From the cell containing the given text, extract its center point as [x, y] coordinate. 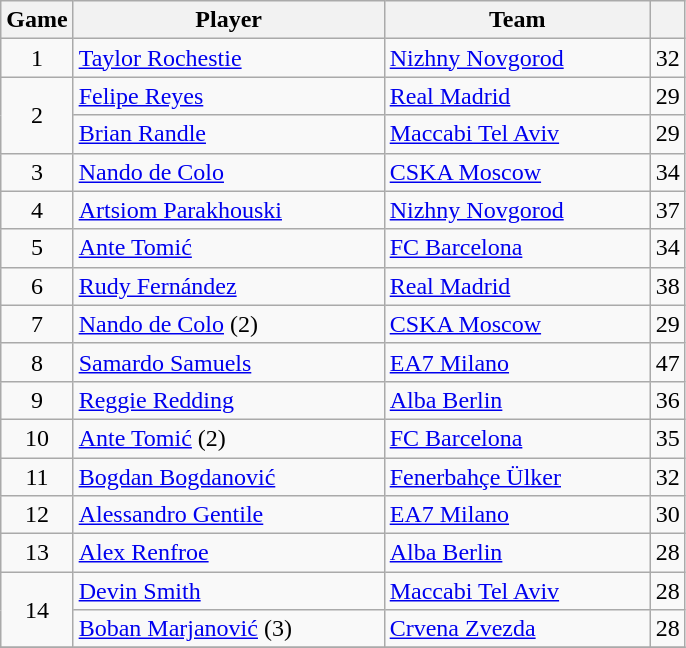
3 [37, 172]
Bogdan Bogdanović [228, 477]
Ante Tomić [228, 248]
Fenerbahçe Ülker [517, 477]
38 [668, 286]
Ante Tomić (2) [228, 438]
Reggie Redding [228, 400]
36 [668, 400]
12 [37, 515]
Player [228, 20]
1 [37, 58]
30 [668, 515]
2 [37, 115]
Taylor Rochestie [228, 58]
6 [37, 286]
Nando de Colo [228, 172]
8 [37, 362]
4 [37, 210]
Crvena Zvezda [517, 629]
Boban Marjanović (3) [228, 629]
14 [37, 610]
11 [37, 477]
10 [37, 438]
Rudy Fernández [228, 286]
Felipe Reyes [228, 96]
Samardo Samuels [228, 362]
9 [37, 400]
13 [37, 553]
Team [517, 20]
Brian Randle [228, 134]
Devin Smith [228, 591]
5 [37, 248]
Alessandro Gentile [228, 515]
Game [37, 20]
47 [668, 362]
Nando de Colo (2) [228, 324]
Alex Renfroe [228, 553]
Artsiom Parakhouski [228, 210]
7 [37, 324]
35 [668, 438]
37 [668, 210]
